Output the (x, y) coordinate of the center of the cell containing the given text.  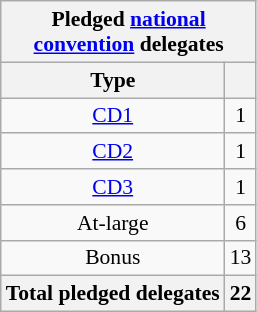
Bonus (113, 258)
CD3 (113, 187)
At-large (113, 223)
13 (241, 258)
CD1 (113, 116)
Pledged nationalconvention delegates (129, 32)
Total pledged delegates (113, 294)
CD2 (113, 152)
22 (241, 294)
Type (113, 80)
6 (241, 223)
